Return the [x, y] coordinate for the center point of the cell that contains the specified text.  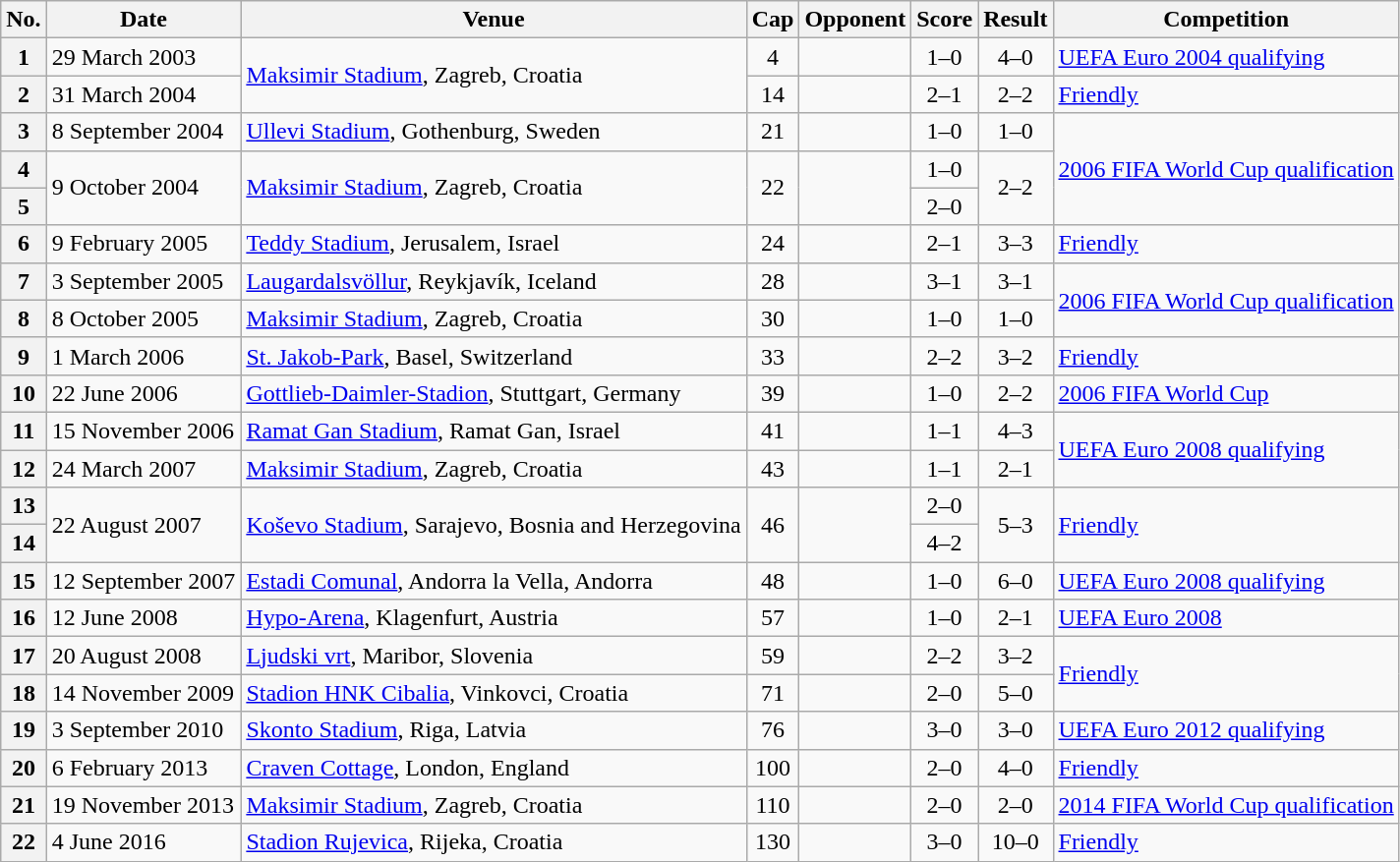
12 June 2008 [144, 618]
130 [773, 842]
12 [24, 469]
3 [24, 132]
10–0 [1016, 842]
29 March 2003 [144, 57]
7 [24, 281]
46 [773, 525]
19 November 2013 [144, 805]
4–3 [1016, 431]
Hypo-Arena, Klagenfurt, Austria [494, 618]
No. [24, 20]
10 [24, 393]
2014 FIFA World Cup qualification [1226, 805]
8 September 2004 [144, 132]
Estadi Comunal, Andorra la Vella, Andorra [494, 581]
Score [945, 20]
Opponent [855, 20]
33 [773, 356]
31 March 2004 [144, 94]
20 August 2008 [144, 656]
Competition [1226, 20]
48 [773, 581]
6 February 2013 [144, 768]
16 [24, 618]
Koševo Stadium, Sarajevo, Bosnia and Herzegovina [494, 525]
3 September 2010 [144, 730]
41 [773, 431]
2 [24, 94]
Ullevi Stadium, Gothenburg, Sweden [494, 132]
2006 FIFA World Cup [1226, 393]
Ramat Gan Stadium, Ramat Gan, Israel [494, 431]
UEFA Euro 2008 [1226, 618]
Venue [494, 20]
4–2 [945, 544]
110 [773, 805]
5 [24, 206]
28 [773, 281]
Date [144, 20]
30 [773, 318]
Stadion HNK Cibalia, Vinkovci, Croatia [494, 693]
Skonto Stadium, Riga, Latvia [494, 730]
Teddy Stadium, Jerusalem, Israel [494, 244]
Cap [773, 20]
76 [773, 730]
11 [24, 431]
4 June 2016 [144, 842]
24 [773, 244]
57 [773, 618]
9 [24, 356]
12 September 2007 [144, 581]
6 [24, 244]
8 October 2005 [144, 318]
20 [24, 768]
Ljudski vrt, Maribor, Slovenia [494, 656]
18 [24, 693]
9 February 2005 [144, 244]
Laugardalsvöllur, Reykjavík, Iceland [494, 281]
13 [24, 506]
Craven Cottage, London, England [494, 768]
59 [773, 656]
UEFA Euro 2012 qualifying [1226, 730]
24 March 2007 [144, 469]
Gottlieb-Daimler-Stadion, Stuttgart, Germany [494, 393]
39 [773, 393]
5–3 [1016, 525]
17 [24, 656]
6–0 [1016, 581]
9 October 2004 [144, 188]
43 [773, 469]
1 [24, 57]
15 November 2006 [144, 431]
3 September 2005 [144, 281]
5–0 [1016, 693]
Result [1016, 20]
3–3 [1016, 244]
14 November 2009 [144, 693]
100 [773, 768]
UEFA Euro 2004 qualifying [1226, 57]
15 [24, 581]
19 [24, 730]
22 August 2007 [144, 525]
Stadion Rujevica, Rijeka, Croatia [494, 842]
22 June 2006 [144, 393]
1 March 2006 [144, 356]
71 [773, 693]
8 [24, 318]
St. Jakob-Park, Basel, Switzerland [494, 356]
